Provide the (x, y) coordinate of the cell's center where the given text is located.  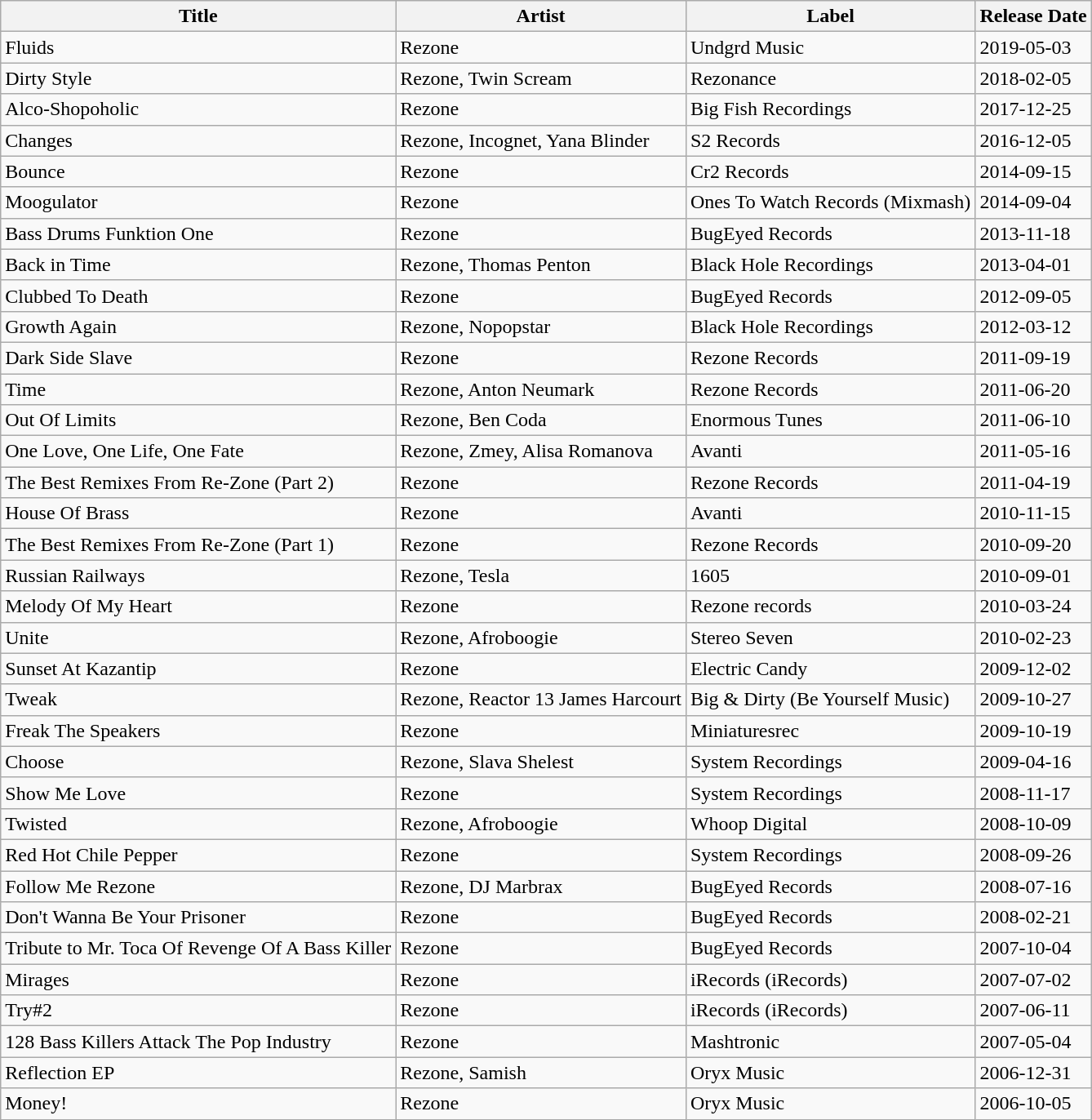
2010-02-23 (1033, 638)
Mirages (198, 980)
Rezone, Zmey, Alisa Romanova (541, 451)
2010-09-01 (1033, 576)
Mashtronic (831, 1042)
Stereo Seven (831, 638)
2018-02-05 (1033, 78)
Melody Of My Heart (198, 607)
Rezone, Nopopstar (541, 327)
2019-05-03 (1033, 47)
Enormous Tunes (831, 420)
Ones To Watch Records (Mixmash) (831, 202)
2010-11-15 (1033, 513)
Don't Wanna Be Your Prisoner (198, 918)
Rezone, Slava Shelest (541, 762)
2009-10-27 (1033, 700)
Try#2 (198, 1011)
Bounce (198, 171)
Rezone, Samish (541, 1073)
S2 Records (831, 140)
Bass Drums Funktion One (198, 233)
Big & Dirty (Be Yourself Music) (831, 700)
Rezone, Twin Scream (541, 78)
Rezone, Reactor 13 James Harcourt (541, 700)
2011-05-16 (1033, 451)
2016-12-05 (1033, 140)
2011-04-19 (1033, 482)
Label (831, 16)
Show Me Love (198, 793)
Alco-Shopoholic (198, 109)
Whoop Digital (831, 824)
Follow Me Rezone (198, 886)
Moogulator (198, 202)
2009-04-16 (1033, 762)
Title (198, 16)
Artist (541, 16)
2007-07-02 (1033, 980)
2009-12-02 (1033, 669)
Rezone, Incognet, Yana Blinder (541, 140)
Changes (198, 140)
Fluids (198, 47)
Reflection EP (198, 1073)
2008-09-26 (1033, 855)
2011-09-19 (1033, 358)
2012-09-05 (1033, 296)
2013-11-18 (1033, 233)
2010-03-24 (1033, 607)
1605 (831, 576)
2012-03-12 (1033, 327)
Electric Candy (831, 669)
Tweak (198, 700)
Twisted (198, 824)
Red Hot Chile Pepper (198, 855)
Dark Side Slave (198, 358)
One Love, One Life, One Fate (198, 451)
Out Of Limits (198, 420)
Release Date (1033, 16)
2011-06-20 (1033, 389)
2014-09-04 (1033, 202)
Rezone, Tesla (541, 576)
The Best Remixes From Re-Zone (Part 2) (198, 482)
Rezone records (831, 607)
Money! (198, 1104)
Rezone, Anton Neumark (541, 389)
Big Fish Recordings (831, 109)
Clubbed To Death (198, 296)
Tribute to Mr. Toca Of Revenge Of A Bass Killer (198, 949)
Miniaturesrec (831, 731)
2008-10-09 (1033, 824)
2007-06-11 (1033, 1011)
Rezone, DJ Marbrax (541, 886)
Undgrd Music (831, 47)
2010-09-20 (1033, 544)
2008-07-16 (1033, 886)
Rezone, Ben Coda (541, 420)
2006-12-31 (1033, 1073)
The Best Remixes From Re-Zone (Part 1) (198, 544)
Rezonance (831, 78)
Sunset At Kazantip (198, 669)
Rezone, Thomas Penton (541, 264)
2009-10-19 (1033, 731)
Growth Again (198, 327)
Time (198, 389)
2008-11-17 (1033, 793)
128 Bass Killers Attack The Pop Industry (198, 1042)
2006-10-05 (1033, 1104)
Dirty Style (198, 78)
Cr2 Records (831, 171)
Freak The Speakers (198, 731)
House Of Brass (198, 513)
Unite (198, 638)
2008-02-21 (1033, 918)
Back in Time (198, 264)
Russian Railways (198, 576)
2011-06-10 (1033, 420)
Choose (198, 762)
2017-12-25 (1033, 109)
2007-05-04 (1033, 1042)
2013-04-01 (1033, 264)
2014-09-15 (1033, 171)
2007-10-04 (1033, 949)
